Return the [x, y] coordinate for the center point of the cell that contains the specified text.  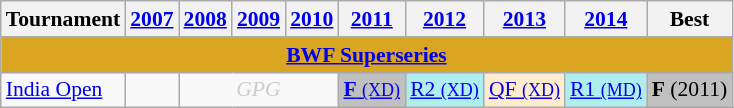
2011 [372, 19]
R1 (MD) [606, 90]
2007 [152, 19]
2008 [206, 19]
BWF Superseries [366, 55]
2009 [258, 19]
QF (XD) [524, 90]
2014 [606, 19]
R2 (XD) [444, 90]
Tournament [63, 19]
F (2011) [690, 90]
F (XD) [372, 90]
India Open [63, 90]
GPG [259, 90]
2012 [444, 19]
2013 [524, 19]
2010 [312, 19]
Best [690, 19]
